From the cell containing the given text, extract its center point as (x, y) coordinate. 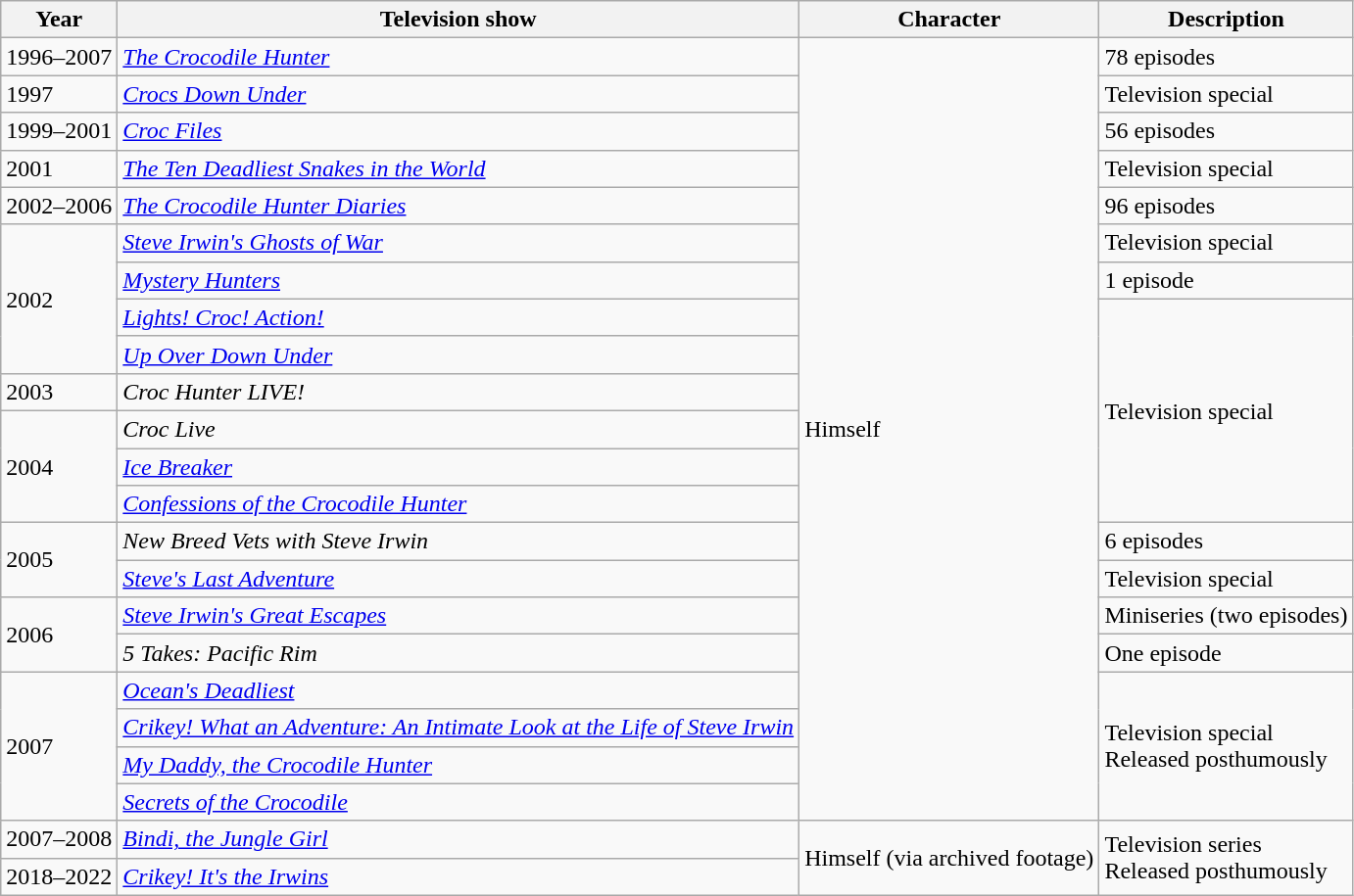
96 episodes (1227, 206)
Television specialReleased posthumously (1227, 746)
2002–2006 (59, 206)
Mystery Hunters (459, 280)
2007 (59, 746)
Croc Hunter LIVE! (459, 392)
Crocs Down Under (459, 94)
1 episode (1227, 280)
Himself (949, 429)
Croc Live (459, 429)
Description (1227, 20)
Television show (459, 20)
1999–2001 (59, 131)
Confessions of the Crocodile Hunter (459, 504)
2004 (59, 466)
1996–2007 (59, 57)
The Crocodile Hunter Diaries (459, 206)
Ocean's Deadliest (459, 690)
2002 (59, 299)
2005 (59, 560)
The Crocodile Hunter (459, 57)
Bindi, the Jungle Girl (459, 839)
Television seriesReleased posthumously (1227, 858)
One episode (1227, 653)
New Breed Vets with Steve Irwin (459, 542)
Croc Files (459, 131)
Lights! Croc! Action! (459, 317)
My Daddy, the Crocodile Hunter (459, 765)
Himself (via archived footage) (949, 858)
2018–2022 (59, 876)
Crikey! What an Adventure: An Intimate Look at the Life of Steve Irwin (459, 728)
Steve's Last Adventure (459, 579)
5 Takes: Pacific Rim (459, 653)
56 episodes (1227, 131)
1997 (59, 94)
Steve Irwin's Great Escapes (459, 616)
2003 (59, 392)
Miniseries (two episodes) (1227, 616)
Crikey! It's the Irwins (459, 876)
Year (59, 20)
Steve Irwin's Ghosts of War (459, 243)
Character (949, 20)
Secrets of the Crocodile (459, 802)
2007–2008 (59, 839)
2001 (59, 168)
78 episodes (1227, 57)
The Ten Deadliest Snakes in the World (459, 168)
Up Over Down Under (459, 354)
2006 (59, 635)
Ice Breaker (459, 467)
6 episodes (1227, 542)
